Scan for the cell matching the given text and deliver its (X, Y) coordinate at center. 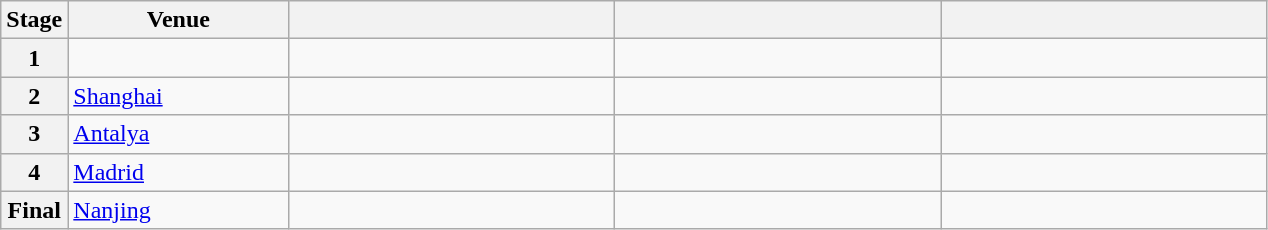
Antalya (178, 134)
Final (34, 210)
1 (34, 58)
Venue (178, 20)
2 (34, 96)
Shanghai (178, 96)
3 (34, 134)
4 (34, 172)
Madrid (178, 172)
Stage (34, 20)
Nanjing (178, 210)
